Locate the cell with the specified text and output its (X, Y) center coordinate. 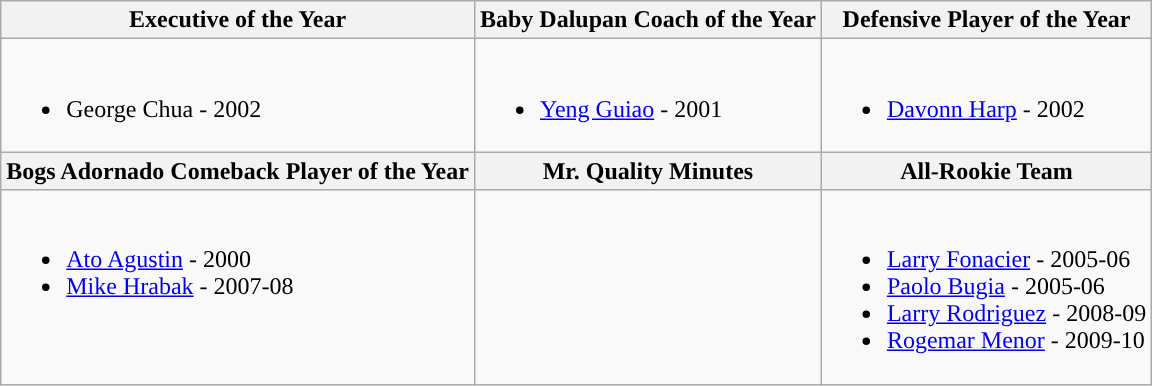
All-Rookie Team (986, 171)
Larry Fonacier - 2005-06Paolo Bugia - 2005-06Larry Rodriguez - 2008-09Rogemar Menor - 2009-10 (986, 287)
Ato Agustin - 2000Mike Hrabak - 2007-08 (238, 287)
Bogs Adornado Comeback Player of the Year (238, 171)
Yeng Guiao - 2001 (648, 96)
Mr. Quality Minutes (648, 171)
Davonn Harp - 2002 (986, 96)
Baby Dalupan Coach of the Year (648, 20)
George Chua - 2002 (238, 96)
Defensive Player of the Year (986, 20)
Executive of the Year (238, 20)
